Determine the (x, y) coordinate at the center of the cell enclosing the given text.  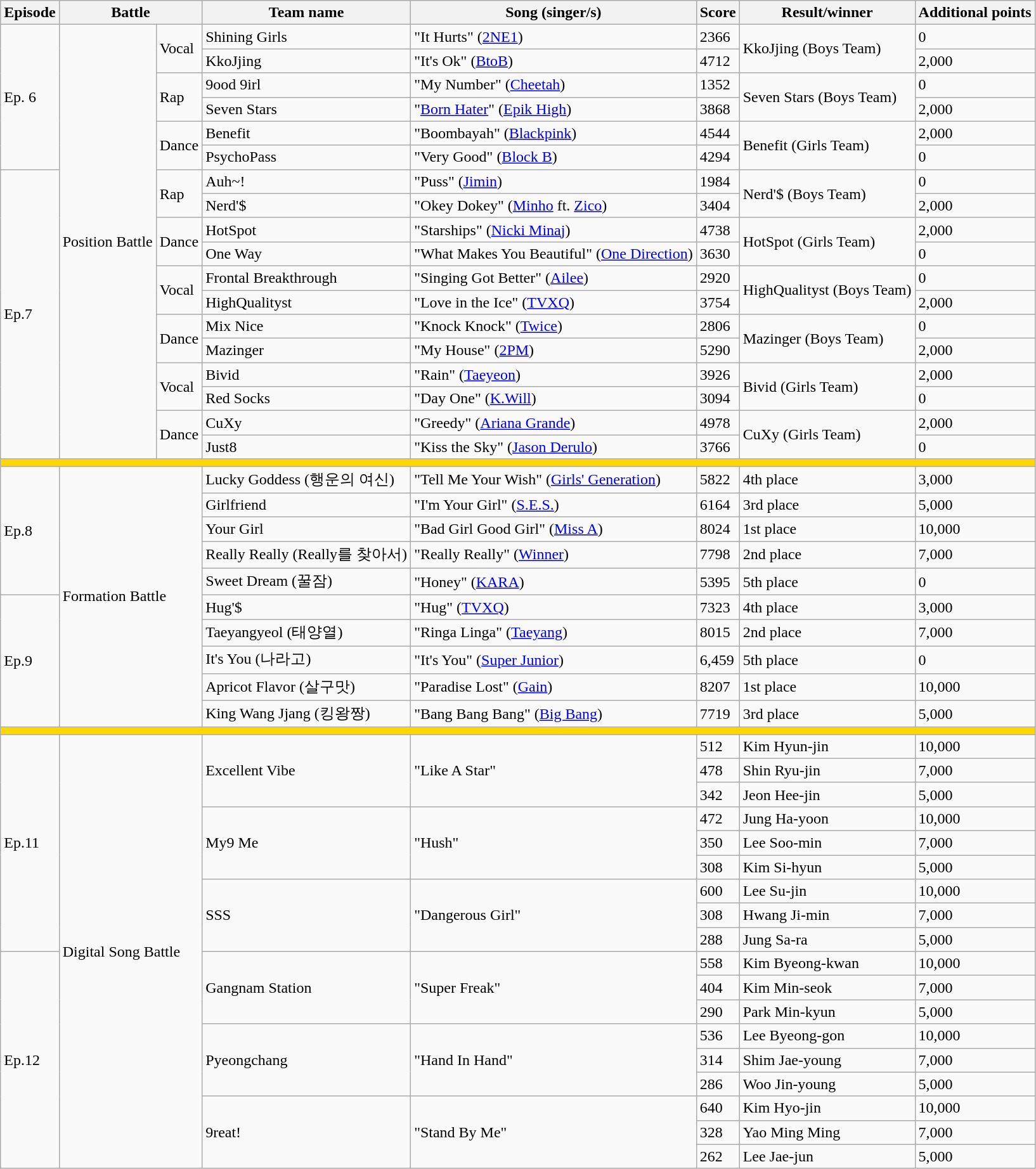
"Bad Girl Good Girl" (Miss A) (554, 529)
4294 (718, 157)
Bivid (307, 375)
"Starships" (Nicki Minaj) (554, 229)
288 (718, 940)
"What Makes You Beautiful" (One Direction) (554, 254)
Ep. 6 (30, 97)
Ep.12 (30, 1060)
3094 (718, 399)
314 (718, 1060)
558 (718, 964)
"Bang Bang Bang" (Big Bang) (554, 714)
PsychoPass (307, 157)
Benefit (Girls Team) (827, 145)
"My Number" (Cheetah) (554, 85)
"My House" (2PM) (554, 351)
Lucky Goddess (행운의 여신) (307, 479)
HighQualityst (307, 302)
"It's Ok" (BtoB) (554, 61)
KkoJjing (Boys Team) (827, 49)
Additional points (975, 13)
"Really Really" (Winner) (554, 555)
"Like A Star" (554, 770)
Ep.7 (30, 314)
Nerd'$ (Boys Team) (827, 193)
350 (718, 843)
5395 (718, 582)
"Boombayah" (Blackpink) (554, 133)
328 (718, 1132)
3630 (718, 254)
Ep.11 (30, 843)
600 (718, 891)
Red Socks (307, 399)
Pyeongchang (307, 1060)
Hug'$ (307, 607)
2806 (718, 326)
1352 (718, 85)
Score (718, 13)
Shim Jae-young (827, 1060)
Frontal Breakthrough (307, 278)
CuXy (307, 423)
7323 (718, 607)
Shining Girls (307, 37)
SSS (307, 915)
2920 (718, 278)
HotSpot (307, 229)
Kim Min-seok (827, 988)
"Knock Knock" (Twice) (554, 326)
342 (718, 794)
Episode (30, 13)
4738 (718, 229)
"Okey Dokey" (Minho ft. Zico) (554, 205)
Your Girl (307, 529)
Lee Su-jin (827, 891)
3404 (718, 205)
4544 (718, 133)
Team name (307, 13)
8015 (718, 633)
Jeon Hee-jin (827, 794)
Seven Stars (Boys Team) (827, 97)
7798 (718, 555)
"Hug" (TVXQ) (554, 607)
Girlfriend (307, 505)
Ep.9 (30, 661)
5290 (718, 351)
8207 (718, 687)
478 (718, 770)
HighQualityst (Boys Team) (827, 290)
Formation Battle (131, 597)
"Singing Got Better" (Ailee) (554, 278)
"Rain" (Taeyeon) (554, 375)
290 (718, 1012)
Mazinger (307, 351)
5822 (718, 479)
Lee Soo-min (827, 843)
"It's You" (Super Junior) (554, 659)
Auh~! (307, 181)
"Kiss the Sky" (Jason Derulo) (554, 447)
"It Hurts" (2NE1) (554, 37)
Gangnam Station (307, 988)
9ood 9irl (307, 85)
"Puss" (Jimin) (554, 181)
Kim Byeong-kwan (827, 964)
286 (718, 1084)
HotSpot (Girls Team) (827, 242)
3754 (718, 302)
Nerd'$ (307, 205)
Sweet Dream (꿀잠) (307, 582)
Shin Ryu-jin (827, 770)
Excellent Vibe (307, 770)
Result/winner (827, 13)
Seven Stars (307, 109)
640 (718, 1108)
3926 (718, 375)
536 (718, 1036)
Kim Hyo-jin (827, 1108)
My9 Me (307, 843)
Mazinger (Boys Team) (827, 339)
Taeyangyeol (태양열) (307, 633)
Ep.8 (30, 531)
3868 (718, 109)
3766 (718, 447)
Really Really (Really를 찾아서) (307, 555)
7719 (718, 714)
"Hand In Hand" (554, 1060)
Jung Sa-ra (827, 940)
Benefit (307, 133)
Apricot Flavor (살구맛) (307, 687)
6164 (718, 505)
Jung Ha-yoon (827, 818)
"Stand By Me" (554, 1132)
"Love in the Ice" (TVXQ) (554, 302)
512 (718, 746)
404 (718, 988)
1984 (718, 181)
Position Battle (108, 242)
4978 (718, 423)
Park Min-kyun (827, 1012)
Woo Jin-young (827, 1084)
8024 (718, 529)
"Honey" (KARA) (554, 582)
Bivid (Girls Team) (827, 387)
"Ringa Linga" (Taeyang) (554, 633)
9reat! (307, 1132)
Song (singer/s) (554, 13)
"Born Hater" (Epik High) (554, 109)
"Hush" (554, 843)
"Dangerous Girl" (554, 915)
"Paradise Lost" (Gain) (554, 687)
472 (718, 818)
Kim Hyun-jin (827, 746)
One Way (307, 254)
"Super Freak" (554, 988)
Mix Nice (307, 326)
Lee Jae-jun (827, 1156)
It's You (나라고) (307, 659)
King Wang Jjang (킹왕짱) (307, 714)
CuXy (Girls Team) (827, 435)
Kim Si-hyun (827, 867)
4712 (718, 61)
Just8 (307, 447)
Digital Song Battle (131, 951)
"Tell Me Your Wish" (Girls' Generation) (554, 479)
KkoJjing (307, 61)
Lee Byeong-gon (827, 1036)
Battle (131, 13)
"I'm Your Girl" (S.E.S.) (554, 505)
Hwang Ji-min (827, 915)
6,459 (718, 659)
"Very Good" (Block B) (554, 157)
"Day One" (K.Will) (554, 399)
Yao Ming Ming (827, 1132)
262 (718, 1156)
"Greedy" (Ariana Grande) (554, 423)
2366 (718, 37)
